Return the (X, Y) coordinate for the center point of the cell that contains the specified text.  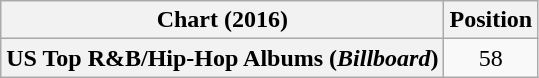
58 (491, 58)
Position (491, 20)
Chart (2016) (222, 20)
US Top R&B/Hip-Hop Albums (Billboard) (222, 58)
